Output the (x, y) coordinate of the center of the cell containing the given text.  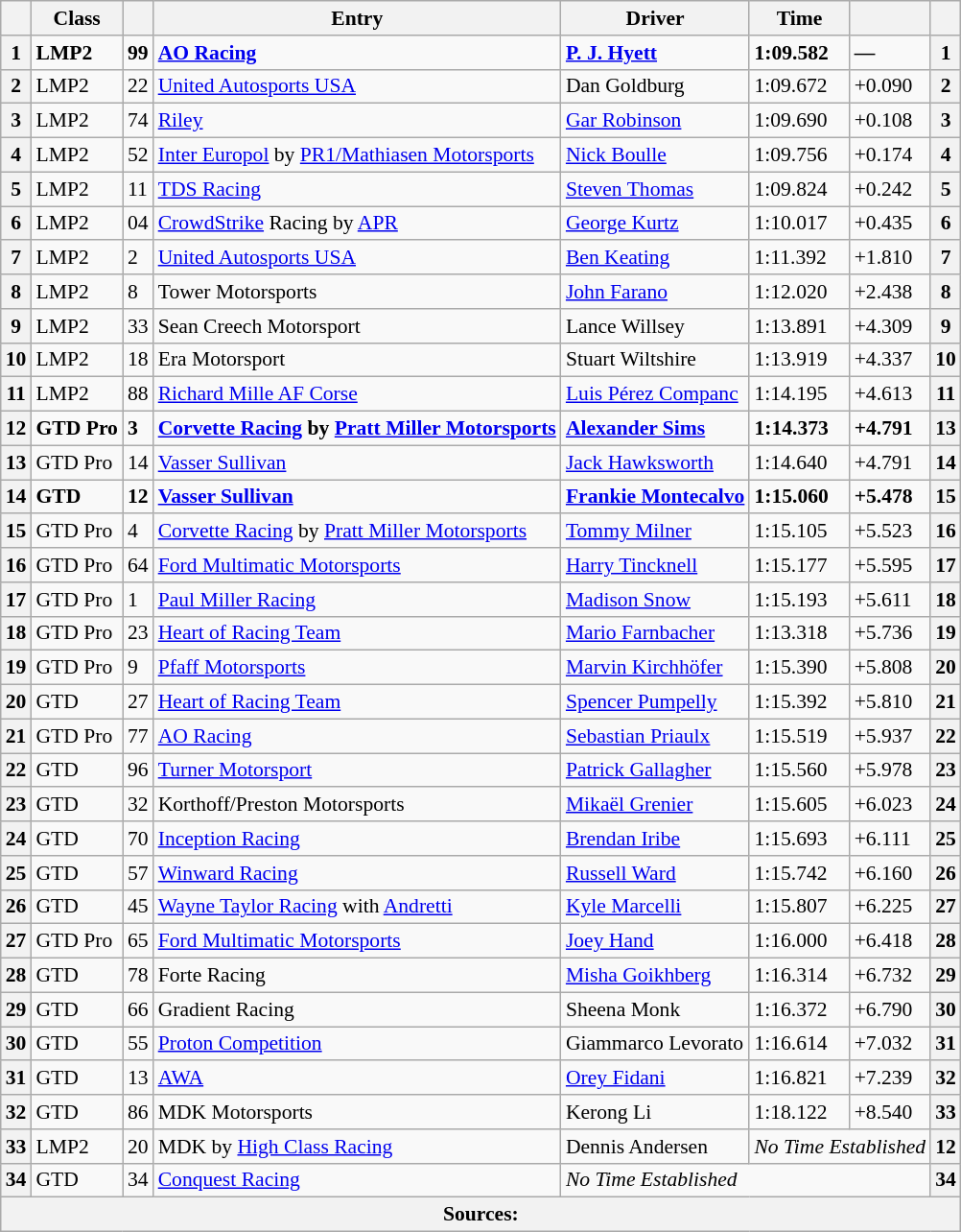
Dennis Andersen (656, 1147)
+0.435 (890, 224)
+2.438 (890, 292)
1:16.314 (799, 976)
+5.478 (890, 497)
1:16.614 (799, 1044)
CrowdStrike Racing by APR (357, 224)
+8.540 (890, 1112)
Russell Ward (656, 873)
1:10.017 (799, 224)
Tommy Milner (656, 532)
1:15.742 (799, 873)
1:09.756 (799, 155)
+7.239 (890, 1078)
1:15.605 (799, 805)
1:15.060 (799, 497)
+5.978 (890, 770)
Turner Motorsport (357, 770)
Misha Goikhberg (656, 976)
1:09.824 (799, 189)
+6.023 (890, 805)
+5.810 (890, 702)
Marvin Kirchhöfer (656, 668)
52 (138, 155)
Sebastian Priaulx (656, 736)
Gradient Racing (357, 1009)
Giammarco Levorato (656, 1044)
Forte Racing (357, 976)
Gar Robinson (656, 121)
Jack Hawksworth (656, 462)
Sheena Monk (656, 1009)
45 (138, 907)
Era Motorsport (357, 360)
66 (138, 1009)
+1.810 (890, 258)
1:09.672 (799, 86)
+5.595 (890, 565)
+4.613 (890, 394)
04 (138, 224)
Steven Thomas (656, 189)
1:15.177 (799, 565)
Alexander Sims (656, 429)
Joey Hand (656, 941)
86 (138, 1112)
1:15.193 (799, 600)
Ben Keating (656, 258)
Nick Boulle (656, 155)
1:15.519 (799, 736)
John Farano (656, 292)
70 (138, 839)
Mikaël Grenier (656, 805)
1:16.000 (799, 941)
1:14.195 (799, 394)
+6.160 (890, 873)
77 (138, 736)
+5.736 (890, 633)
1:13.919 (799, 360)
AWA (357, 1078)
— (890, 53)
+0.174 (890, 155)
Orey Fidani (656, 1078)
Conquest Racing (357, 1180)
57 (138, 873)
Winward Racing (357, 873)
+6.225 (890, 907)
+0.108 (890, 121)
+0.242 (890, 189)
1:15.807 (799, 907)
Lance Willsey (656, 326)
88 (138, 394)
+0.090 (890, 86)
Mario Farnbacher (656, 633)
Sources: (481, 1215)
Madison Snow (656, 600)
Richard Mille AF Corse (357, 394)
+4.337 (890, 360)
Tower Motorsports (357, 292)
Kyle Marcelli (656, 907)
65 (138, 941)
1:14.373 (799, 429)
+5.523 (890, 532)
George Kurtz (656, 224)
1:14.640 (799, 462)
+6.790 (890, 1009)
Riley (357, 121)
Entry (357, 18)
Frankie Montecalvo (656, 497)
1:16.821 (799, 1078)
MDK Motorsports (357, 1112)
Paul Miller Racing (357, 600)
Luis Pérez Companc (656, 394)
+5.611 (890, 600)
1:15.390 (799, 668)
+5.937 (890, 736)
96 (138, 770)
78 (138, 976)
1:16.372 (799, 1009)
1:18.122 (799, 1112)
Inter Europol by PR1/Mathiasen Motorsports (357, 155)
+6.418 (890, 941)
Sean Creech Motorsport (357, 326)
Dan Goldburg (656, 86)
Harry Tincknell (656, 565)
Korthoff/Preston Motorsports (357, 805)
Driver (656, 18)
1:15.693 (799, 839)
Stuart Wiltshire (656, 360)
1:15.560 (799, 770)
Class (77, 18)
1:09.690 (799, 121)
64 (138, 565)
Spencer Pumpelly (656, 702)
Proton Competition (357, 1044)
Inception Racing (357, 839)
+4.309 (890, 326)
Kerong Li (656, 1112)
+6.111 (890, 839)
1:12.020 (799, 292)
MDK by High Class Racing (357, 1147)
+7.032 (890, 1044)
Brendan Iribe (656, 839)
55 (138, 1044)
Time (799, 18)
1:13.318 (799, 633)
74 (138, 121)
+6.732 (890, 976)
1:15.392 (799, 702)
Wayne Taylor Racing with Andretti (357, 907)
1:13.891 (799, 326)
Patrick Gallagher (656, 770)
99 (138, 53)
1:11.392 (799, 258)
P. J. Hyett (656, 53)
1:09.582 (799, 53)
1:15.105 (799, 532)
+5.808 (890, 668)
TDS Racing (357, 189)
Pfaff Motorsports (357, 668)
